Output the (X, Y) coordinate of the center of the cell containing the given text.  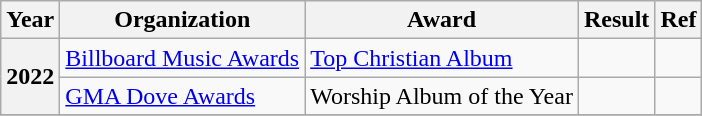
Top Christian Album (442, 58)
Year (30, 20)
GMA Dove Awards (182, 96)
Award (442, 20)
Result (616, 20)
Ref (678, 20)
2022 (30, 77)
Billboard Music Awards (182, 58)
Organization (182, 20)
Worship Album of the Year (442, 96)
